Return [X, Y] of the center of cell containing provided text 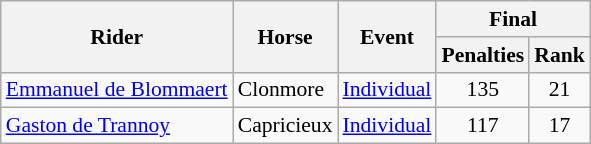
Final [512, 19]
Rider [117, 36]
Event [388, 36]
135 [482, 90]
Rank [560, 55]
17 [560, 126]
Penalties [482, 55]
21 [560, 90]
Emmanuel de Blommaert [117, 90]
Clonmore [286, 90]
117 [482, 126]
Capricieux [286, 126]
Gaston de Trannoy [117, 126]
Horse [286, 36]
